Return the (X, Y) coordinate for the center point of the cell that contains the specified text.  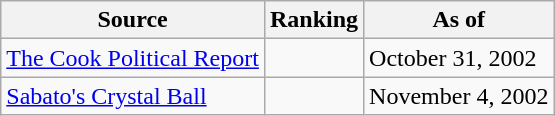
Source (133, 20)
As of (459, 20)
The Cook Political Report (133, 58)
November 4, 2002 (459, 96)
Ranking (314, 20)
Sabato's Crystal Ball (133, 96)
October 31, 2002 (459, 58)
